For the text-containing cell, return its midpoint in [x, y] coordinate format. 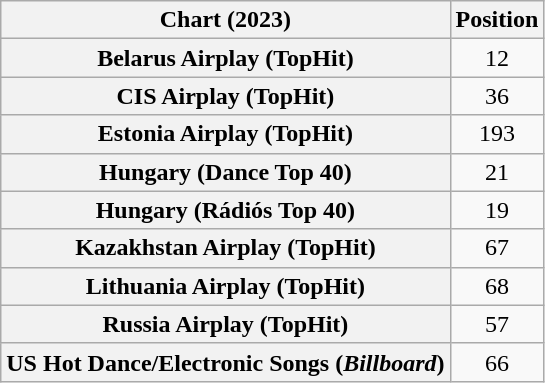
36 [497, 96]
193 [497, 134]
66 [497, 362]
Russia Airplay (TopHit) [226, 324]
Position [497, 20]
Lithuania Airplay (TopHit) [226, 286]
Hungary (Dance Top 40) [226, 172]
Hungary (Rádiós Top 40) [226, 210]
68 [497, 286]
Estonia Airplay (TopHit) [226, 134]
US Hot Dance/Electronic Songs (Billboard) [226, 362]
19 [497, 210]
Kazakhstan Airplay (TopHit) [226, 248]
Belarus Airplay (TopHit) [226, 58]
CIS Airplay (TopHit) [226, 96]
21 [497, 172]
57 [497, 324]
Chart (2023) [226, 20]
12 [497, 58]
67 [497, 248]
